For the text-containing cell, return its midpoint in [X, Y] coordinate format. 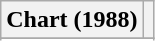
Chart (1988) [72, 20]
